Search for the cell housing the specified text and yield its (X, Y) center coordinate. 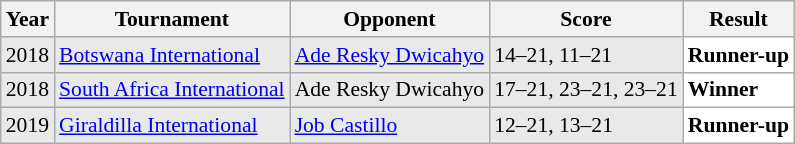
South Africa International (172, 90)
14–21, 11–21 (586, 55)
Opponent (390, 19)
Winner (738, 90)
12–21, 13–21 (586, 126)
Result (738, 19)
Year (28, 19)
Job Castillo (390, 126)
Botswana International (172, 55)
17–21, 23–21, 23–21 (586, 90)
Giraldilla International (172, 126)
Tournament (172, 19)
Score (586, 19)
2019 (28, 126)
